Detect which cell encompasses the target text, then output its [X, Y] center coordinate. 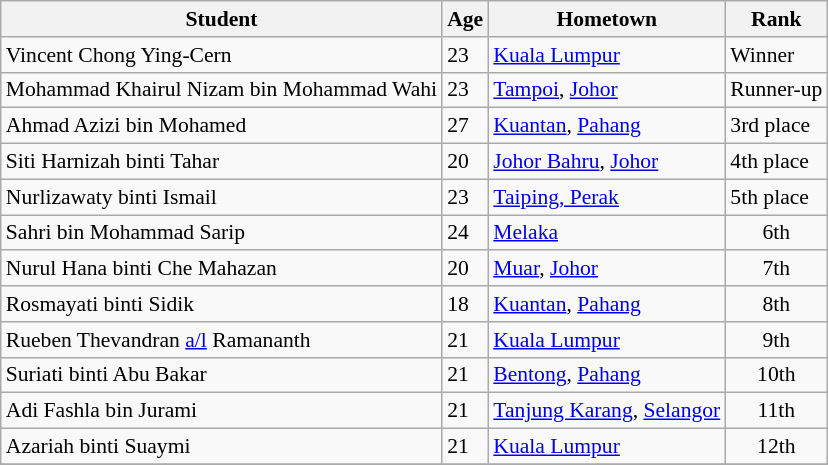
7th [776, 269]
Suriati binti Abu Bakar [222, 375]
Tanjung Karang, Selangor [606, 411]
Bentong, Pahang [606, 375]
Johor Bahru, Johor [606, 162]
Taiping, Perak [606, 197]
5th place [776, 197]
Azariah binti Suaymi [222, 447]
4th place [776, 162]
Adi Fashla bin Jurami [222, 411]
9th [776, 340]
11th [776, 411]
18 [465, 304]
Winner [776, 55]
Rueben Thevandran a/l Ramananth [222, 340]
10th [776, 375]
27 [465, 126]
3rd place [776, 126]
Muar, Johor [606, 269]
Hometown [606, 19]
Tampoi, Johor [606, 90]
Rank [776, 19]
Siti Harnizah binti Tahar [222, 162]
Ahmad Azizi bin Mohamed [222, 126]
Student [222, 19]
6th [776, 233]
Melaka [606, 233]
12th [776, 447]
Nurlizawaty binti Ismail [222, 197]
24 [465, 233]
Mohammad Khairul Nizam bin Mohammad Wahi [222, 90]
Nurul Hana binti Che Mahazan [222, 269]
Age [465, 19]
Runner-up [776, 90]
Vincent Chong Ying-Cern [222, 55]
8th [776, 304]
Rosmayati binti Sidik [222, 304]
Sahri bin Mohammad Sarip [222, 233]
